Determine the [x, y] coordinate at the center of the cell enclosing the given text.  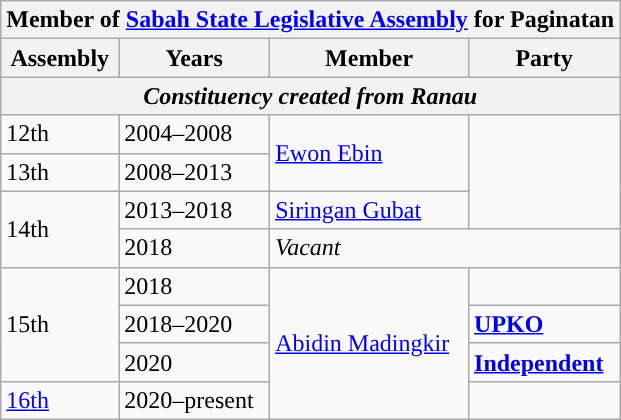
Vacant [445, 248]
2020 [194, 362]
UPKO [544, 324]
Abidin Madingkir [370, 343]
Assembly [60, 58]
Member of Sabah State Legislative Assembly for Paginatan [310, 20]
2018–2020 [194, 324]
2020–present [194, 400]
Ewon Ebin [370, 153]
13th [60, 172]
Independent [544, 362]
Constituency created from Ranau [310, 96]
12th [60, 134]
Party [544, 58]
2013–2018 [194, 210]
Years [194, 58]
16th [60, 400]
Siringan Gubat [370, 210]
15th [60, 324]
2004–2008 [194, 134]
2008–2013 [194, 172]
Member [370, 58]
14th [60, 229]
